Detect which cell encompasses the target text, then output its [x, y] center coordinate. 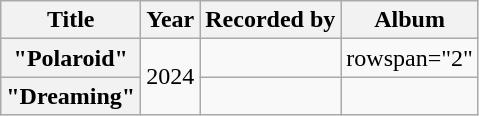
2024 [170, 77]
rowspan="2" [410, 58]
Recorded by [270, 20]
Year [170, 20]
Title [71, 20]
"Dreaming" [71, 96]
Album [410, 20]
"Polaroid" [71, 58]
